Scan for the cell matching the given text and deliver its [x, y] coordinate at center. 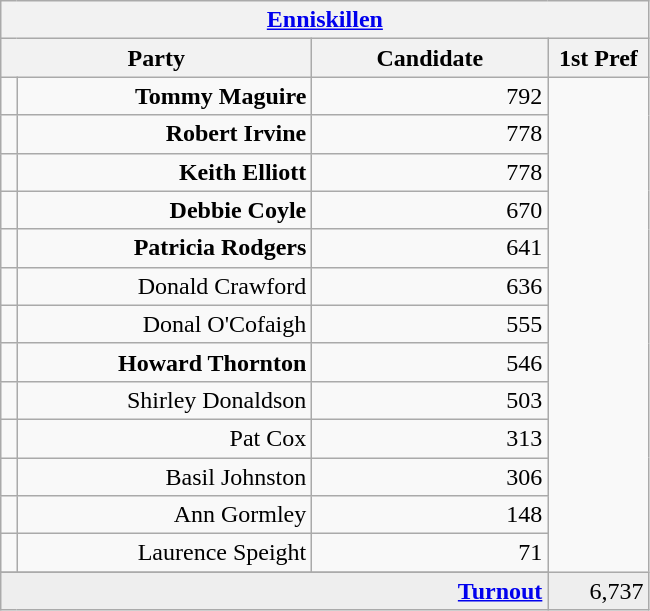
641 [430, 248]
Debbie Coyle [164, 210]
Robert Irvine [164, 134]
Basil Johnston [164, 477]
636 [430, 286]
306 [430, 477]
148 [430, 515]
503 [430, 400]
Ann Gormley [164, 515]
555 [430, 324]
Patricia Rodgers [164, 248]
546 [430, 362]
670 [430, 210]
Keith Elliott [164, 172]
71 [430, 553]
Turnout [274, 591]
Laurence Speight [164, 553]
313 [430, 438]
Donal O'Cofaigh [164, 324]
6,737 [598, 591]
Donald Crawford [164, 286]
Howard Thornton [164, 362]
Shirley Donaldson [164, 400]
792 [430, 96]
Enniskillen [325, 20]
Pat Cox [164, 438]
Party [156, 58]
Candidate [430, 58]
Tommy Maguire [164, 96]
1st Pref [598, 58]
